Find where the given text appears and provide that cell's center as [X, Y] coordinate. 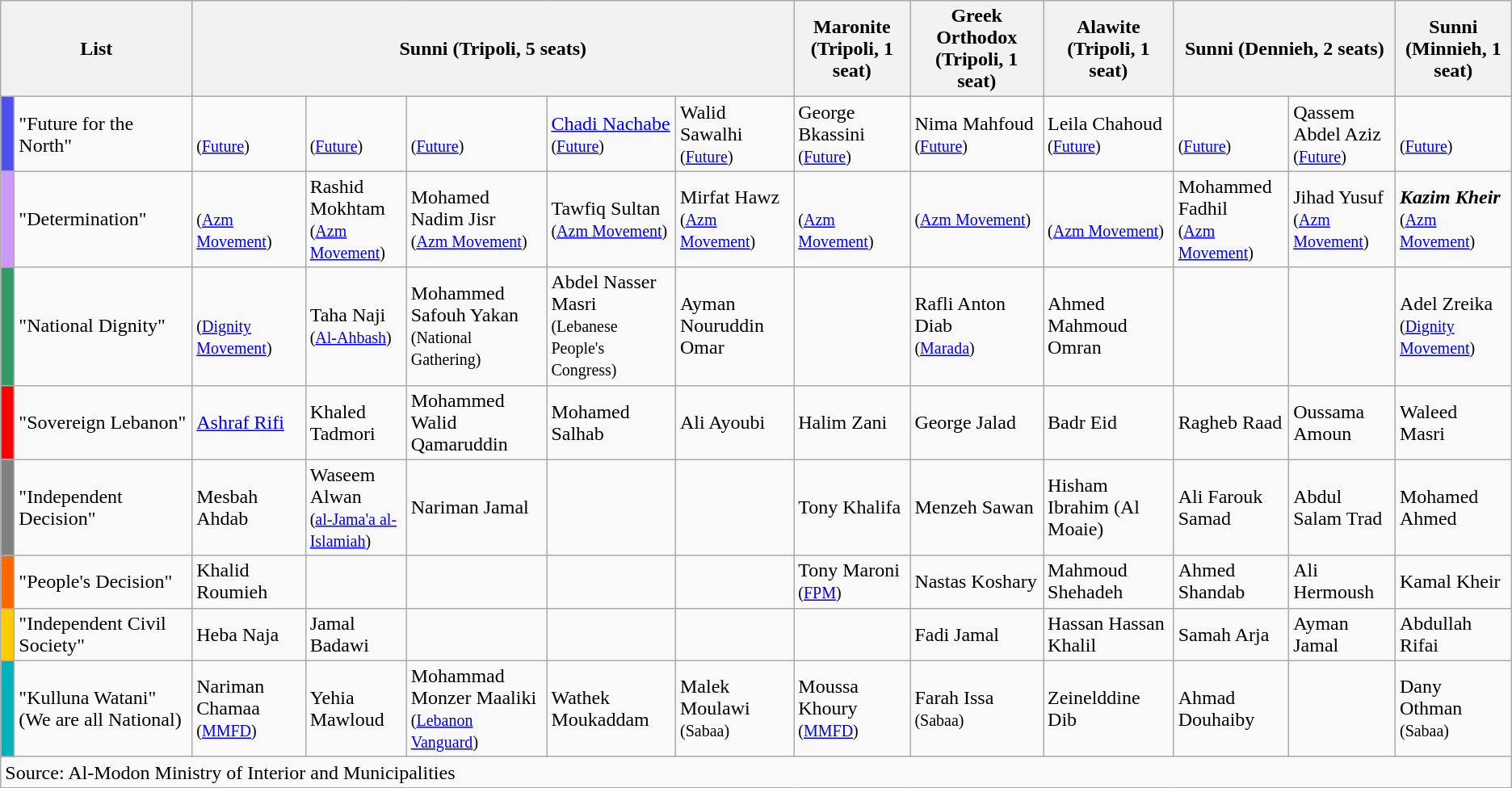
Yehia Mawloud [355, 709]
Waleed Masri [1453, 422]
Heba Naja [249, 635]
List [97, 48]
Menzeh Sawan [977, 507]
George Jalad [977, 422]
Oussama Amoun [1342, 422]
Greek Orthodox (Tripoli, 1 seat) [977, 48]
Jamal Badawi [355, 635]
Ragheb Raad [1231, 422]
Sunni (Dennieh, 2 seats) [1284, 48]
Ahmed Shandab [1231, 581]
Halim Zani [852, 422]
Jihad Yusuf(Azm Movement) [1342, 220]
Dany Othman (Sabaa) [1453, 709]
Tony Maroni(FPM) [852, 581]
Rafli Anton Diab(Marada) [977, 326]
Samah Arja [1231, 635]
"Determination" [103, 220]
Tawfiq Sultan(Azm Movement) [611, 220]
"Kulluna Watani" (We are all National) [103, 709]
Mohamed Salhab [611, 422]
Zeinelddine Dib [1109, 709]
Moussa Khoury (MMFD) [852, 709]
Mohammed Safouh Yakan(National Gathering) [477, 326]
Ashraf Rifi [249, 422]
Kazim Kheir(Azm Movement) [1453, 220]
Rashid Mokhtam(Azm Movement) [355, 220]
Ayman Jamal [1342, 635]
"People's Decision" [103, 581]
Tony Khalifa [852, 507]
Abdullah Rifai [1453, 635]
Hisham Ibrahim (Al Moaie) [1109, 507]
Mahmoud Shehadeh [1109, 581]
Khalid Roumieh [249, 581]
Hassan Hassan Khalil [1109, 635]
Khaled Tadmori [355, 422]
Sunni (Tripoli, 5 seats) [493, 48]
Nastas Koshary [977, 581]
Chadi Nachabe(Future) [611, 134]
Ali Hermoush [1342, 581]
Ali Farouk Samad [1231, 507]
"Sovereign Lebanon" [103, 422]
Nariman Chamaa (MMFD) [249, 709]
Malek Moulawi(Sabaa) [734, 709]
Source: Al-Modon Ministry of Interior and Municipalities [756, 772]
Mirfat Hawz(Azm Movement) [734, 220]
Mohammad Monzer Maaliki(Lebanon Vanguard) [477, 709]
Alawite (Tripoli, 1 seat) [1109, 48]
Badr Eid [1109, 422]
Leila Chahoud(Future) [1109, 134]
"National Dignity" [103, 326]
Mohamed Ahmed [1453, 507]
Walid Sawalhi(Future) [734, 134]
Fadi Jamal [977, 635]
Qassem Abdel Aziz(Future) [1342, 134]
"Independent Decision" [103, 507]
Ali Ayoubi [734, 422]
Mohammed Fadhil(Azm Movement) [1231, 220]
Sunni (Minnieh, 1 seat) [1453, 48]
Nima Mahfoud(Future) [977, 134]
Maronite (Tripoli, 1 seat) [852, 48]
Kamal Kheir [1453, 581]
Mohammed Walid Qamaruddin [477, 422]
Mohamed Nadim Jisr(Azm Movement) [477, 220]
Farah Issa(Sabaa) [977, 709]
Nariman Jamal [477, 507]
"Future for the North" [103, 134]
Abdul Salam Trad [1342, 507]
Ahmad Douhaiby [1231, 709]
"Independent Civil Society" [103, 635]
George Bkassini(Future) [852, 134]
Abdel Nasser Masri(Lebanese People's Congress) [611, 326]
Ayman Nouruddin Omar [734, 326]
Waseem Alwan(al-Jama'a al-Islamiah) [355, 507]
Wathek Moukaddam [611, 709]
(Dignity Movement) [249, 326]
Mesbah Ahdab [249, 507]
Ahmed Mahmoud Omran [1109, 326]
Taha Naji(Al-Ahbash) [355, 326]
Adel Zreika(Dignity Movement) [1453, 326]
